Locate the cell with the specified text and output its [x, y] center coordinate. 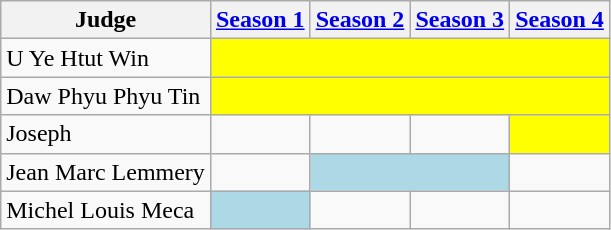
Season 2 [360, 20]
Season 3 [460, 20]
Judge [106, 20]
Season 1 [260, 20]
Joseph [106, 134]
U Ye Htut Win [106, 58]
Season 4 [560, 20]
Michel Louis Meca [106, 210]
Daw Phyu Phyu Tin [106, 96]
Jean Marc Lemmery [106, 172]
